Return the (x, y) coordinate for the center point of the cell that contains the specified text.  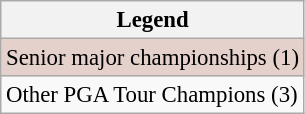
Senior major championships (1) (153, 58)
Other PGA Tour Champions (3) (153, 95)
Legend (153, 20)
